Detect which cell encompasses the target text, then output its [X, Y] center coordinate. 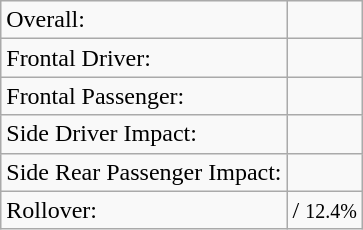
Frontal Driver: [144, 58]
Side Rear Passenger Impact: [144, 172]
Rollover: [144, 210]
Side Driver Impact: [144, 134]
Frontal Passenger: [144, 96]
Overall: [144, 20]
/ 12.4% [324, 210]
